Detect which cell encompasses the target text, then output its (x, y) center coordinate. 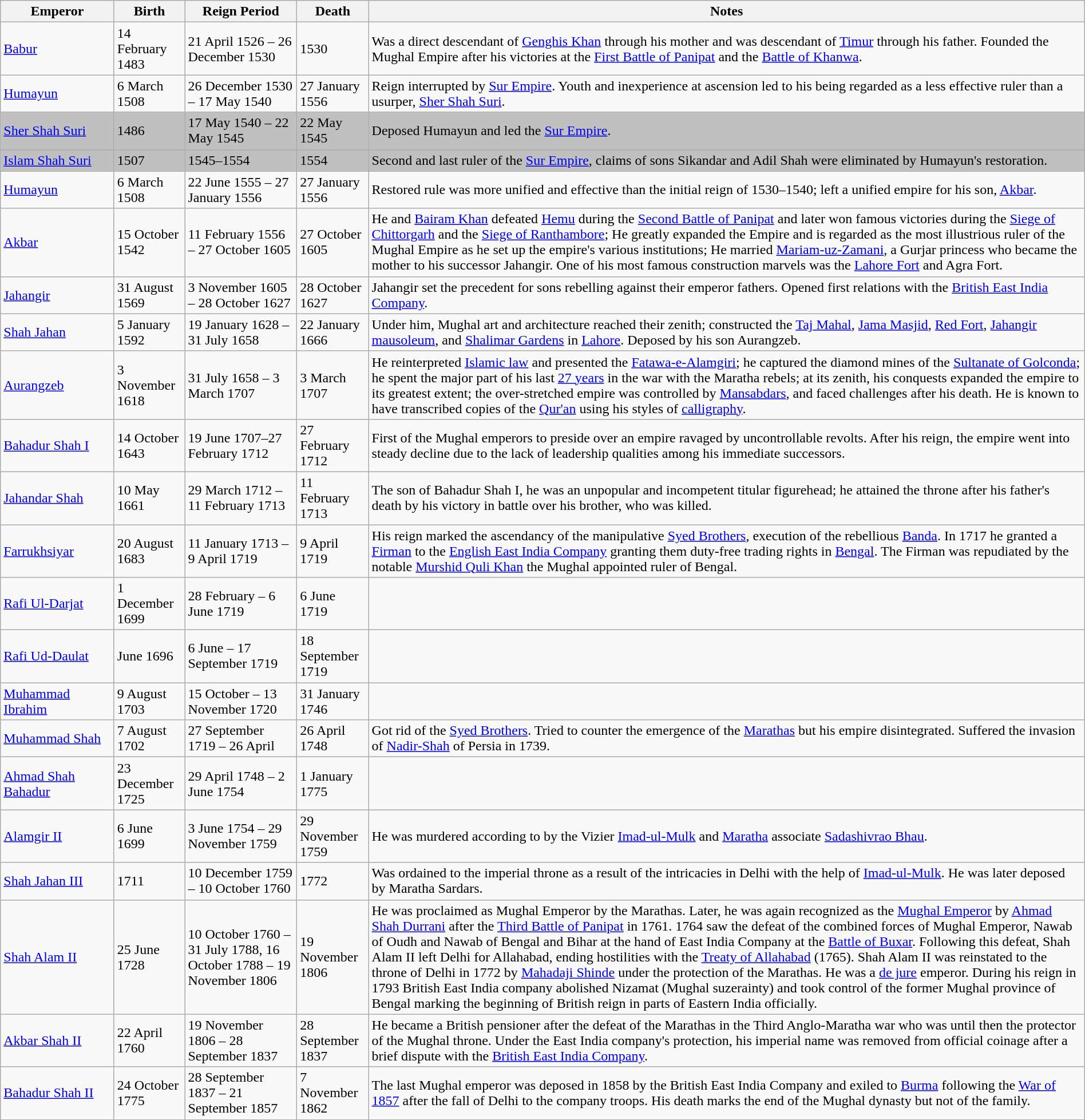
Aurangzeb (57, 385)
20 August 1683 (149, 551)
22 June 1555 – 27 January 1556 (241, 190)
31 August 1569 (149, 295)
3 November 1618 (149, 385)
18 September 1719 (333, 656)
1772 (333, 881)
Muhammad Ibrahim (57, 702)
14 February 1483 (149, 49)
3 November 1605 – 28 October 1627 (241, 295)
1530 (333, 49)
6 June 1699 (149, 836)
28 September 1837 – 21 September 1857 (241, 1093)
Farrukhsiyar (57, 551)
Alamgir II (57, 836)
Deposed Humayun and led the Sur Empire. (727, 130)
Notes (727, 11)
1486 (149, 130)
23 December 1725 (149, 783)
15 October 1542 (149, 243)
21 April 1526 – 26 December 1530 (241, 49)
27 September 1719 – 26 April (241, 738)
11 February 1556 – 27 October 1605 (241, 243)
Islam Shah Suri (57, 160)
9 August 1703 (149, 702)
Bahadur Shah II (57, 1093)
6 June – 17 September 1719 (241, 656)
Shah Jahan III (57, 881)
27 October 1605 (333, 243)
Was ordained to the imperial throne as a result of the intricacies in Delhi with the help of Imad-ul-Mulk. He was later deposed by Maratha Sardars. (727, 881)
6 June 1719 (333, 604)
15 October – 13 November 1720 (241, 702)
29 April 1748 – 2 June 1754 (241, 783)
1507 (149, 160)
26 December 1530 – 17 May 1540 (241, 94)
27 February 1712 (333, 445)
11 February 1713 (333, 498)
Reign Period (241, 11)
June 1696 (149, 656)
Second and last ruler of the Sur Empire, claims of sons Sikandar and Adil Shah were eliminated by Humayun's restoration. (727, 160)
11 January 1713 – 9 April 1719 (241, 551)
5 January 1592 (149, 332)
25 June 1728 (149, 957)
28 February – 6 June 1719 (241, 604)
Emperor (57, 11)
10 October 1760 – 31 July 1788, 16 October 1788 – 19 November 1806 (241, 957)
Birth (149, 11)
Rafi Ud-Daulat (57, 656)
31 January 1746 (333, 702)
1 January 1775 (333, 783)
22 May 1545 (333, 130)
Restored rule was more unified and effective than the initial reign of 1530–1540; left a unified empire for his son, Akbar. (727, 190)
Muhammad Shah (57, 738)
3 March 1707 (333, 385)
Jahangir (57, 295)
1 December 1699 (149, 604)
Akbar (57, 243)
14 October 1643 (149, 445)
29 November 1759 (333, 836)
1545–1554 (241, 160)
31 July 1658 – 3 March 1707 (241, 385)
29 March 1712 – 11 February 1713 (241, 498)
24 October 1775 (149, 1093)
3 June 1754 – 29 November 1759 (241, 836)
Shah Jahan (57, 332)
10 December 1759 – 10 October 1760 (241, 881)
Shah Alam II (57, 957)
1711 (149, 881)
19 January 1628 – 31 July 1658 (241, 332)
Death (333, 11)
7 November 1862 (333, 1093)
17 May 1540 – 22 May 1545 (241, 130)
7 August 1702 (149, 738)
He was murdered according to by the Vizier Imad-ul-Mulk and Maratha associate Sadashivrao Bhau. (727, 836)
19 June 1707–27 February 1712 (241, 445)
Jahangir set the precedent for sons rebelling against their emperor fathers. Opened first relations with the British East India Company. (727, 295)
22 April 1760 (149, 1040)
22 January 1666 (333, 332)
9 April 1719 (333, 551)
1554 (333, 160)
Rafi Ul-Darjat (57, 604)
26 April 1748 (333, 738)
Babur (57, 49)
19 November 1806 – 28 September 1837 (241, 1040)
Jahandar Shah (57, 498)
Akbar Shah II (57, 1040)
19 November 1806 (333, 957)
10 May 1661 (149, 498)
28 September 1837 (333, 1040)
28 October 1627 (333, 295)
Sher Shah Suri (57, 130)
Bahadur Shah I (57, 445)
Ahmad Shah Bahadur (57, 783)
